Identify which cell holds the provided text, then report its [x, y] central coordinate. 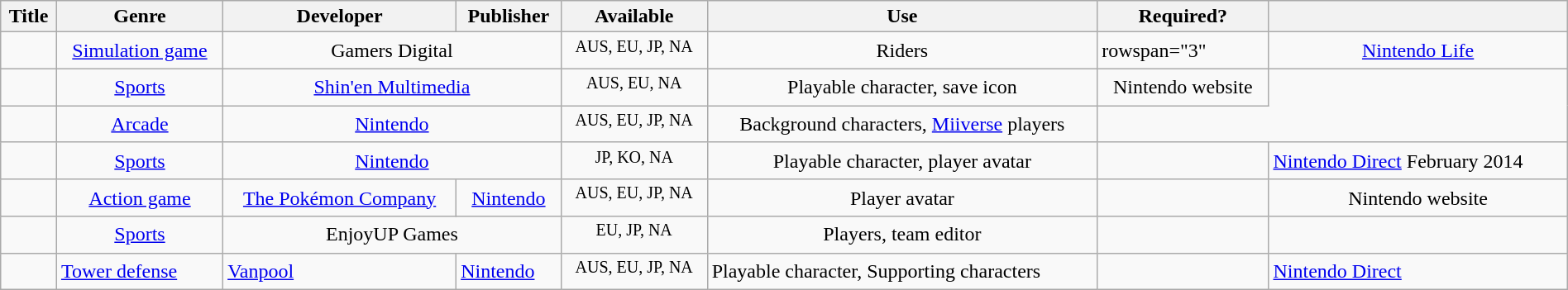
Playable character, player avatar [901, 160]
Nintendo Direct [1417, 271]
AUS, EU, NA [633, 88]
Action game [139, 198]
Playable character, Supporting characters [901, 271]
Genre [139, 17]
Simulation game [139, 51]
Required? [1183, 17]
The Pokémon Company [340, 198]
Title [29, 17]
Nintendo Direct February 2014 [1417, 160]
Riders [901, 51]
Publisher [509, 17]
Available [633, 17]
Developer [340, 17]
Shin'en Multimedia [392, 88]
Arcade [139, 124]
Playable character, save icon [901, 88]
Use [901, 17]
Background characters, Miiverse players [901, 124]
Tower defense [139, 271]
EnjoyUP Games [392, 235]
Nintendo Life [1417, 51]
EU, JP, NA [633, 235]
rowspan="3" [1183, 51]
Gamers Digital [392, 51]
Player avatar [901, 198]
Players, team editor [901, 235]
Vanpool [340, 271]
JP, KO, NA [633, 160]
